Determine the (X, Y) coordinate at the center of the cell enclosing the given text.  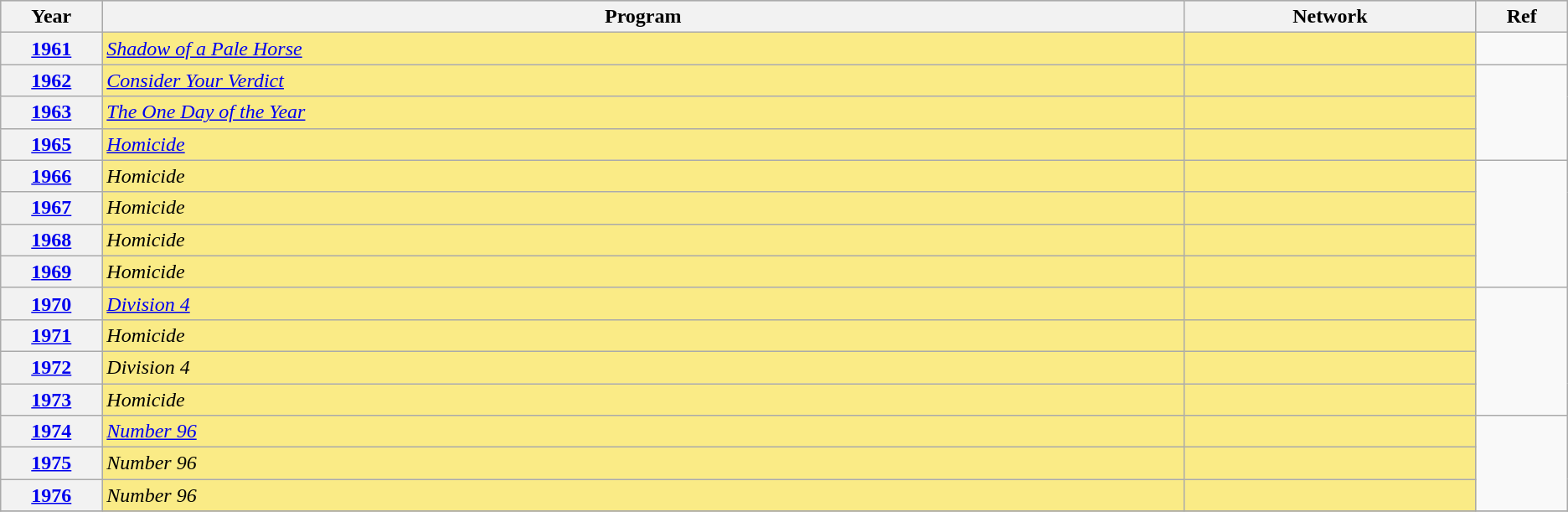
1969 (52, 272)
1965 (52, 144)
Shadow of a Pale Horse (643, 49)
1973 (52, 400)
1970 (52, 303)
1962 (52, 80)
1975 (52, 463)
Ref (1521, 17)
1972 (52, 367)
Year (52, 17)
1966 (52, 176)
The One Day of the Year (643, 112)
1974 (52, 432)
1961 (52, 49)
1967 (52, 208)
1976 (52, 495)
1968 (52, 240)
Program (643, 17)
Network (1330, 17)
Consider Your Verdict (643, 80)
1971 (52, 335)
1963 (52, 112)
